Provide the [X, Y] coordinate of the cell's center where the given text is located.  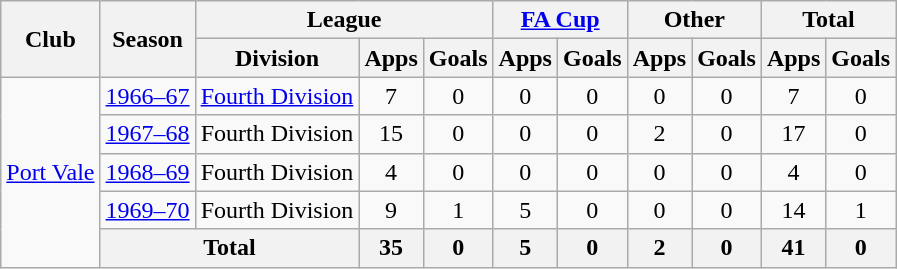
15 [391, 134]
1967–68 [148, 134]
Division [277, 58]
17 [793, 134]
1969–70 [148, 210]
35 [391, 248]
Other [694, 20]
FA Cup [560, 20]
Club [50, 39]
League [344, 20]
1966–67 [148, 96]
14 [793, 210]
Port Vale [50, 172]
1968–69 [148, 172]
Season [148, 39]
41 [793, 248]
9 [391, 210]
